For the text-containing cell, return its midpoint in (X, Y) coordinate format. 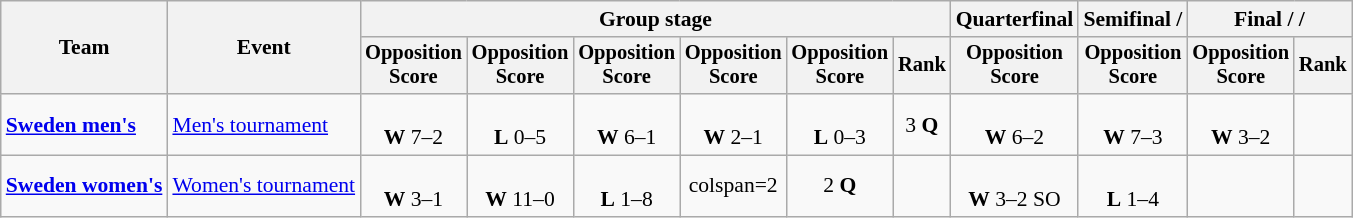
Quarterfinal (1015, 19)
L 1–4 (1132, 186)
L 0–5 (520, 124)
W 7–2 (414, 124)
L 0–3 (840, 124)
W 3–1 (414, 186)
2 Q (840, 186)
Semifinal / (1132, 19)
L 1–8 (626, 186)
W 6–1 (626, 124)
W 7–3 (1132, 124)
W 3–2 SO (1015, 186)
Team (84, 48)
Sweden women's (84, 186)
Women's tournament (264, 186)
W 11–0 (520, 186)
colspan=2 (734, 186)
3 Q (922, 124)
Final / / (1269, 19)
W 6–2 (1015, 124)
Men's tournament (264, 124)
W 2–1 (734, 124)
W 3–2 (1240, 124)
Group stage (656, 19)
Event (264, 48)
Sweden men's (84, 124)
